Identify which cell holds the provided text, then report its [X, Y] central coordinate. 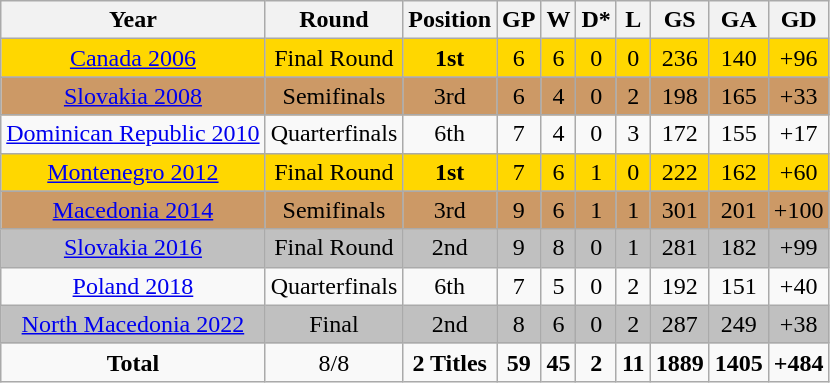
1405 [738, 362]
+96 [798, 58]
Montenegro 2012 [133, 172]
D* [596, 20]
+38 [798, 324]
287 [680, 324]
45 [558, 362]
Slovakia 2016 [133, 248]
Poland 2018 [133, 286]
236 [680, 58]
201 [738, 210]
155 [738, 134]
Final [334, 324]
GP [519, 20]
2 Titles [450, 362]
162 [738, 172]
140 [738, 58]
GD [798, 20]
Year [133, 20]
182 [738, 248]
1889 [680, 362]
11 [633, 362]
Canada 2006 [133, 58]
222 [680, 172]
249 [738, 324]
+33 [798, 96]
Macedonia 2014 [133, 210]
GS [680, 20]
3 [633, 134]
59 [519, 362]
Slovakia 2008 [133, 96]
Total [133, 362]
North Macedonia 2022 [133, 324]
5 [558, 286]
GA [738, 20]
L [633, 20]
151 [738, 286]
+60 [798, 172]
8/8 [334, 362]
+40 [798, 286]
301 [680, 210]
Round [334, 20]
Position [450, 20]
172 [680, 134]
+17 [798, 134]
281 [680, 248]
+99 [798, 248]
192 [680, 286]
Dominican Republic 2010 [133, 134]
W [558, 20]
198 [680, 96]
+100 [798, 210]
+484 [798, 362]
165 [738, 96]
